Extract the (x, y) coordinate from the center of the cell holding the provided text.  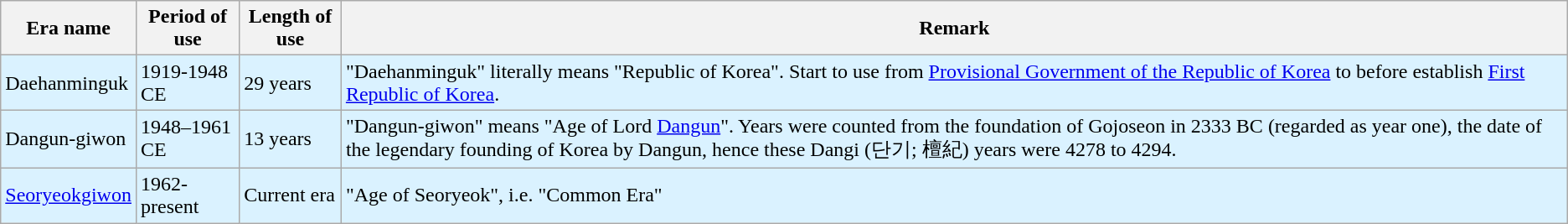
1948–1961 CE (188, 139)
1919-1948 CE (188, 82)
Period of use (188, 29)
Remark (954, 29)
Era name (69, 29)
29 years (291, 82)
Current era (291, 195)
Dangun-giwon (69, 139)
"Age of Seoryeok", i.e. "Common Era" (954, 195)
Seoryeokgiwon (69, 195)
Length of use (291, 29)
13 years (291, 139)
1962-present (188, 195)
Daehanminguk (69, 82)
